Capture the cell that displays the provided text and extract its (x, y) central coordinate. 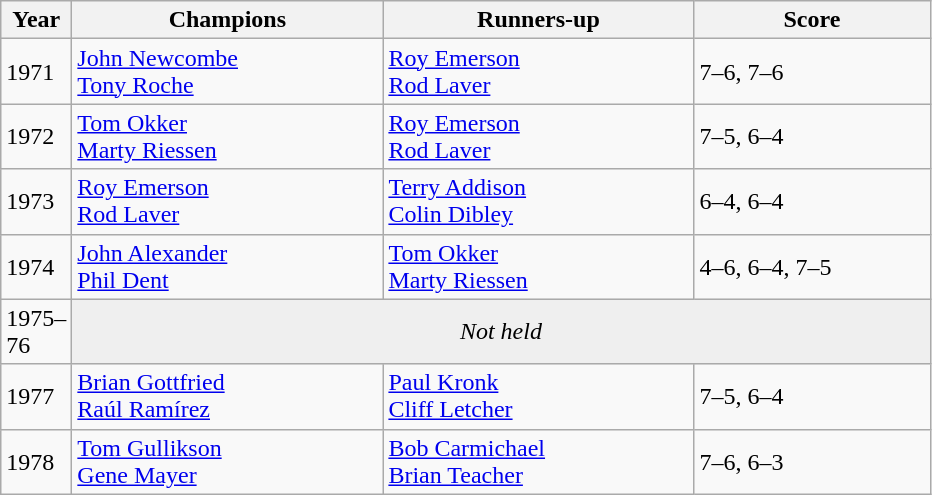
Runners-up (538, 20)
Champions (228, 20)
Bob Carmichael Brian Teacher (538, 462)
1973 (36, 202)
7–6, 6–3 (812, 462)
Terry Addison Colin Dibley (538, 202)
1975–76 (36, 332)
7–6, 7–6 (812, 72)
Not held (501, 332)
1978 (36, 462)
John Newcombe Tony Roche (228, 72)
Year (36, 20)
Score (812, 20)
John Alexander Phil Dent (228, 266)
Brian Gottfried Raúl Ramírez (228, 396)
Tom Gullikson Gene Mayer (228, 462)
Paul Kronk Cliff Letcher (538, 396)
1971 (36, 72)
4–6, 6–4, 7–5 (812, 266)
1977 (36, 396)
1972 (36, 136)
6–4, 6–4 (812, 202)
1974 (36, 266)
